Scan for the cell matching the given text and deliver its [X, Y] coordinate at center. 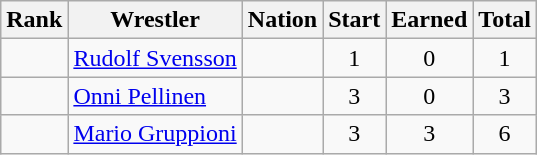
Rank [34, 20]
Wrestler [155, 20]
Total [505, 20]
Rudolf Svensson [155, 58]
Onni Pellinen [155, 96]
Start [354, 20]
Nation [282, 20]
Earned [430, 20]
6 [505, 134]
Mario Gruppioni [155, 134]
